Return [X, Y] of the center of cell containing provided text 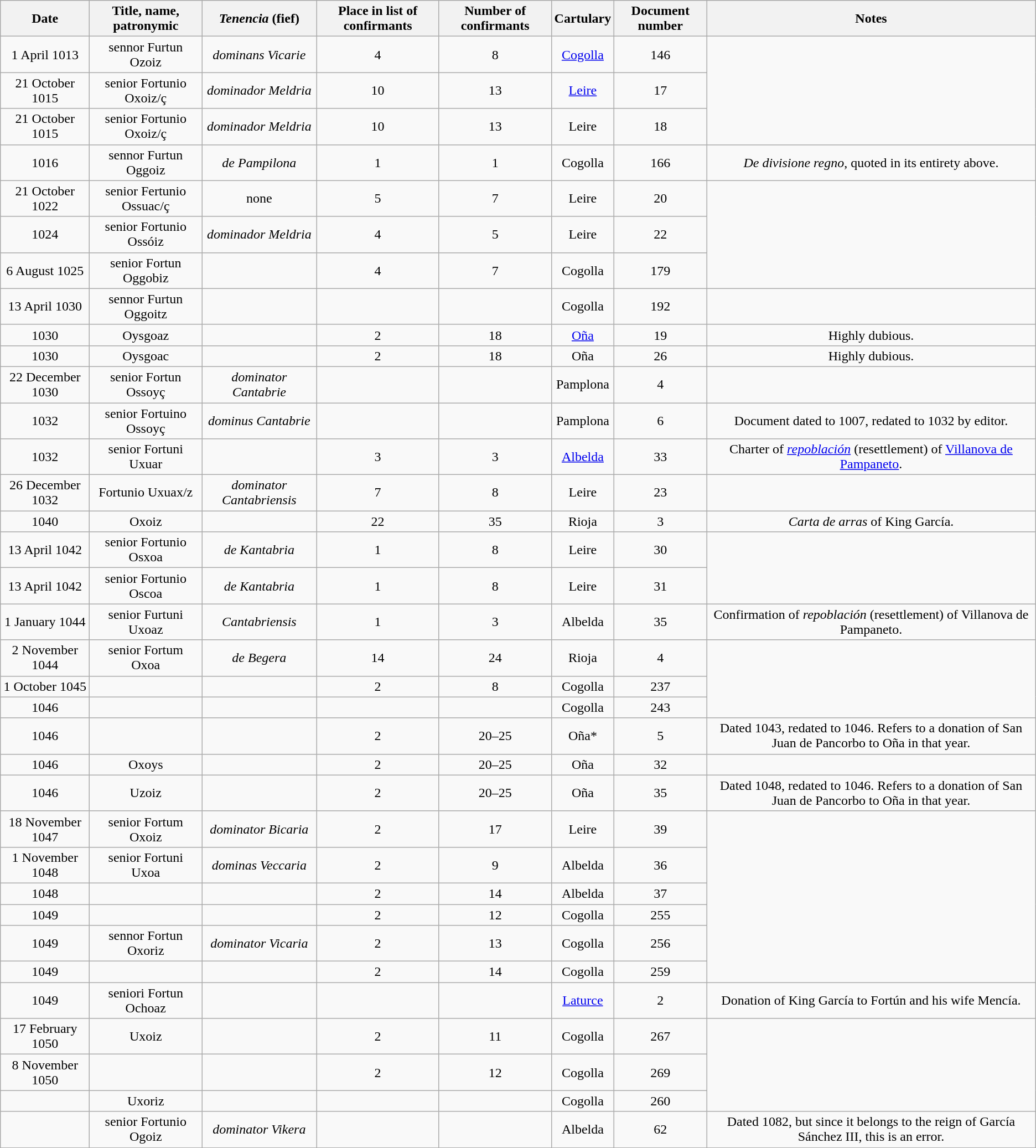
dominator Cantabrie [259, 384]
1 October 1045 [45, 686]
Confirmation of repoblación (resettlement) of Villanova de Pampaneto. [871, 622]
Oxoiz [146, 521]
255 [661, 915]
dominator Vicaria [259, 943]
Oña* [583, 736]
senior Fortunio Ossóiz [146, 235]
senior Fortum Oxoiz [146, 829]
senior Fortunio Oscoa [146, 586]
Uxoriz [146, 1101]
9 [495, 865]
sennor Furtun Oggoiz [146, 163]
11 [495, 1036]
senior Fortun Ossoyç [146, 384]
1016 [45, 163]
166 [661, 163]
De divisione regno, quoted in its entirety above. [871, 163]
Laturce [583, 1001]
senior Fortum Oxoa [146, 658]
de Pampilona [259, 163]
24 [495, 658]
26 December 1032 [45, 493]
237 [661, 686]
1 January 1044 [45, 622]
dominas Veccaria [259, 865]
Oysgoac [146, 356]
1 April 1013 [45, 54]
19 [661, 335]
32 [661, 764]
senior Fortun Oggobiz [146, 270]
Document number [661, 19]
senior Fortunio Osxoa [146, 550]
269 [661, 1073]
23 [661, 493]
Uxoiz [146, 1036]
Tenencia (fief) [259, 19]
sennor Furtun Oggoitz [146, 307]
192 [661, 307]
243 [661, 707]
26 [661, 356]
Place in list of confirmants [377, 19]
6 [661, 421]
Dated 1082, but since it belongs to the reign of García Sánchez III, this is an error. [871, 1129]
Oxoys [146, 764]
31 [661, 586]
seniori Fortun Ochoaz [146, 1001]
18 November 1047 [45, 829]
36 [661, 865]
37 [661, 893]
dominans Vicarie [259, 54]
dominator Vikera [259, 1129]
Dated 1048, redated to 1046. Refers to a donation of San Juan de Pancorbo to Oña in that year. [871, 793]
2 November 1044 [45, 658]
Cartulary [583, 19]
Date [45, 19]
21 October 1022 [45, 198]
dominator Cantabriensis [259, 493]
30 [661, 550]
senior Fortuni Uxuar [146, 457]
17 February 1050 [45, 1036]
Notes [871, 19]
dominus Cantabrie [259, 421]
33 [661, 457]
13 April 1030 [45, 307]
256 [661, 943]
sennor Fortun Oxoriz [146, 943]
1024 [45, 235]
Number of confirmants [495, 19]
senior Fortuni Uxoa [146, 865]
Cantabriensis [259, 622]
senior Fortuino Ossoyç [146, 421]
senior Fertunio Ossuac/ç [146, 198]
Dated 1043, redated to 1046. Refers to a donation of San Juan de Pancorbo to Oña in that year. [871, 736]
179 [661, 270]
sennor Furtun Ozoiz [146, 54]
Title, name, patronymic [146, 19]
dominator Bicaria [259, 829]
1040 [45, 521]
39 [661, 829]
Donation of King García to Fortún and his wife Mencía. [871, 1001]
Carta de arras of King García. [871, 521]
Document dated to 1007, redated to 1032 by editor. [871, 421]
Oysgoaz [146, 335]
none [259, 198]
Uzoiz [146, 793]
senior Furtuni Uxoaz [146, 622]
267 [661, 1036]
22 December 1030 [45, 384]
1048 [45, 893]
20 [661, 198]
Fortunio Uxuax/z [146, 493]
Charter of repoblación (resettlement) of Villanova de Pampaneto. [871, 457]
146 [661, 54]
1 November 1048 [45, 865]
6 August 1025 [45, 270]
8 November 1050 [45, 1073]
259 [661, 972]
de Begera [259, 658]
62 [661, 1129]
260 [661, 1101]
senior Fortunio Ogoiz [146, 1129]
